Output the [X, Y] coordinate of the center of the cell containing the given text.  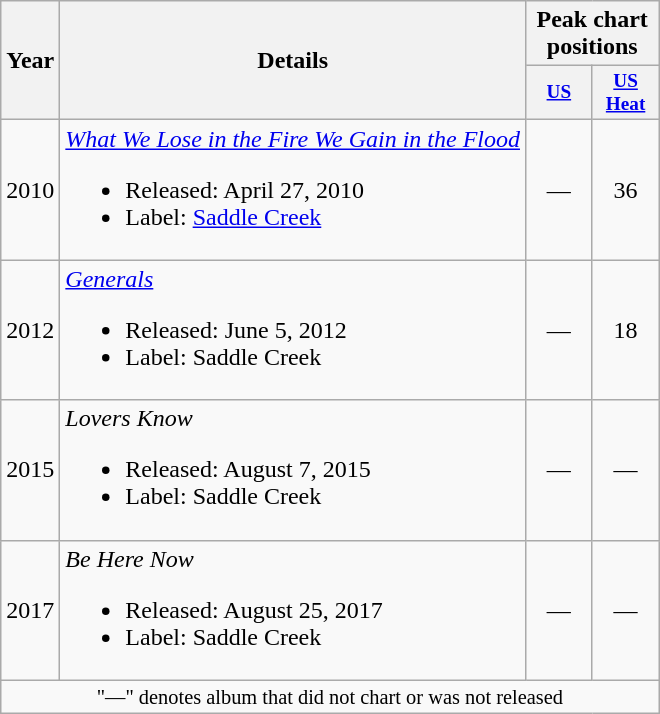
Year [30, 60]
"—" denotes album that did not chart or was not released [330, 697]
18 [626, 330]
2017 [30, 610]
Be Here NowReleased: August 25, 2017Label: Saddle Creek [293, 610]
GeneralsReleased: June 5, 2012Label: Saddle Creek [293, 330]
US [558, 93]
2010 [30, 190]
2015 [30, 470]
Lovers KnowReleased: August 7, 2015Label: Saddle Creek [293, 470]
2012 [30, 330]
USHeat [626, 93]
What We Lose in the Fire We Gain in the FloodReleased: April 27, 2010Label: Saddle Creek [293, 190]
Details [293, 60]
36 [626, 190]
Peak chart positions [592, 34]
